For the text-containing cell, return its midpoint in [x, y] coordinate format. 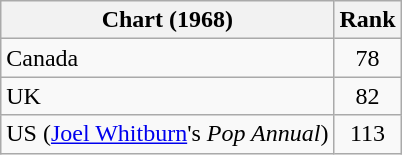
113 [368, 134]
Rank [368, 20]
Canada [168, 58]
78 [368, 58]
UK [168, 96]
82 [368, 96]
Chart (1968) [168, 20]
US (Joel Whitburn's Pop Annual) [168, 134]
